From the cell containing the given text, extract its center point as (x, y) coordinate. 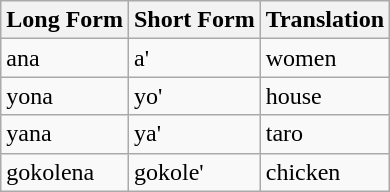
Long Form (65, 20)
Translation (324, 20)
house (324, 96)
ya' (194, 134)
yona (65, 96)
gokole' (194, 172)
chicken (324, 172)
a' (194, 58)
Short Form (194, 20)
ana (65, 58)
taro (324, 134)
gokolena (65, 172)
women (324, 58)
yana (65, 134)
yo' (194, 96)
